Locate the cell with the specified text and output its [X, Y] center coordinate. 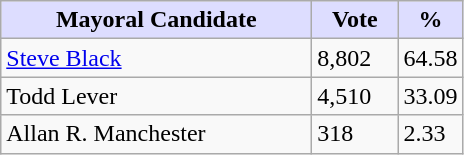
% [430, 20]
Vote [355, 20]
318 [355, 134]
Mayoral Candidate [156, 20]
8,802 [355, 58]
Todd Lever [156, 96]
33.09 [430, 96]
2.33 [430, 134]
4,510 [355, 96]
Steve Black [156, 58]
64.58 [430, 58]
Allan R. Manchester [156, 134]
